For the text-containing cell, return its midpoint in [X, Y] coordinate format. 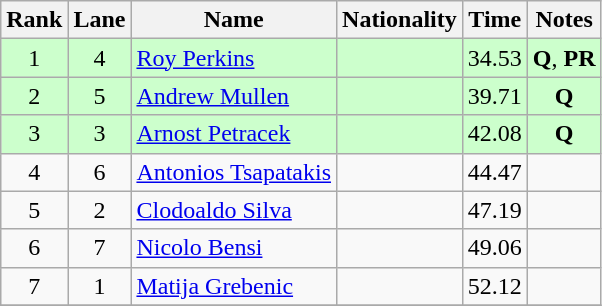
47.19 [494, 210]
Lane [100, 20]
44.47 [494, 172]
Clodoaldo Silva [234, 210]
Matija Grebenic [234, 286]
42.08 [494, 134]
39.71 [494, 96]
Time [494, 20]
49.06 [494, 248]
Arnost Petracek [234, 134]
Nationality [400, 20]
Andrew Mullen [234, 96]
Nicolo Bensi [234, 248]
34.53 [494, 58]
Q, PR [564, 58]
Name [234, 20]
52.12 [494, 286]
Roy Perkins [234, 58]
Notes [564, 20]
Antonios Tsapatakis [234, 172]
Rank [34, 20]
